Identify which cell holds the provided text, then report its (X, Y) central coordinate. 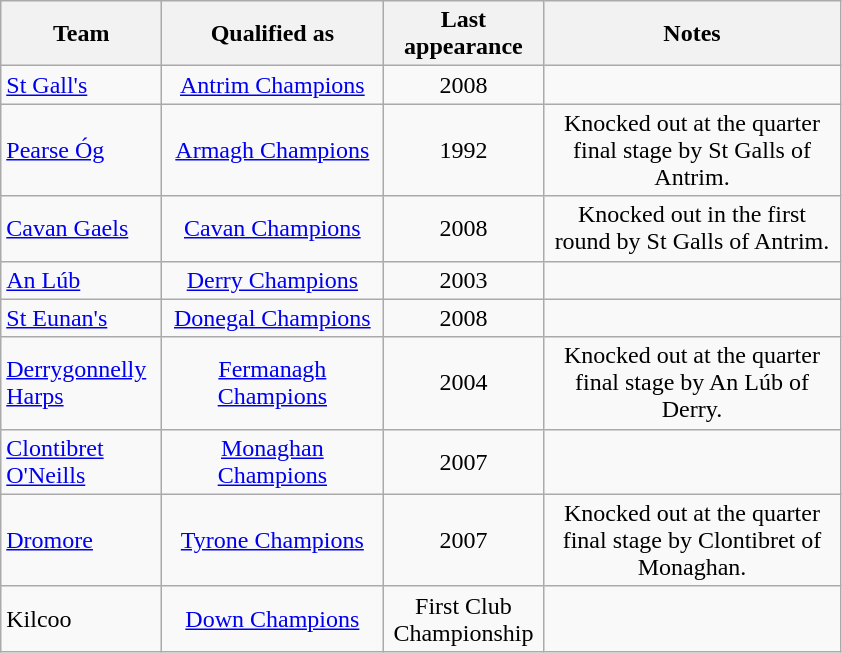
1992 (464, 150)
2003 (464, 280)
Kilcoo (82, 618)
Team (82, 34)
Fermanagh Champions (272, 383)
An Lúb (82, 280)
Donegal Champions (272, 318)
Knocked out at the quarter final stage by An Lúb of Derry. (692, 383)
Qualified as (272, 34)
Last appearance (464, 34)
Cavan Champions (272, 228)
Knocked out in the first round by St Galls of Antrim. (692, 228)
Knocked out at the quarter final stage by Clontibret of Monaghan. (692, 540)
Armagh Champions (272, 150)
Clontibret O'Neills (82, 462)
Derrygonnelly Harps (82, 383)
Dromore (82, 540)
Notes (692, 34)
Derry Champions (272, 280)
Cavan Gaels (82, 228)
Knocked out at the quarter final stage by St Galls of Antrim. (692, 150)
2004 (464, 383)
St Eunan's (82, 318)
Down Champions (272, 618)
Pearse Óg (82, 150)
St Gall's (82, 85)
Monaghan Champions (272, 462)
Tyrone Champions (272, 540)
Antrim Champions (272, 85)
First Club Championship (464, 618)
